Find where the given text appears and provide that cell's center as (x, y) coordinate. 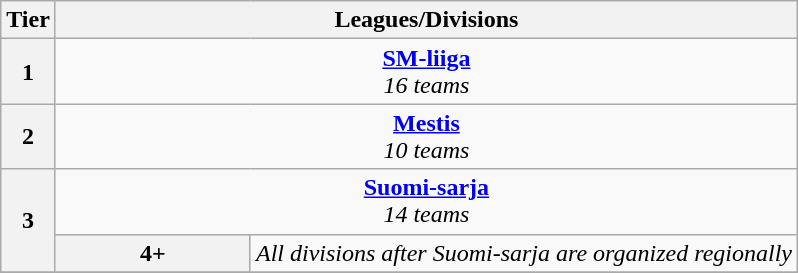
3 (28, 220)
Suomi-sarja14 teams (426, 202)
Leagues/Divisions (426, 20)
2 (28, 136)
SM-liiga16 teams (426, 72)
Mestis10 teams (426, 136)
Tier (28, 20)
4+ (152, 253)
All divisions after Suomi-sarja are organized regionally (524, 253)
1 (28, 72)
